Capture the cell that displays the provided text and extract its [x, y] central coordinate. 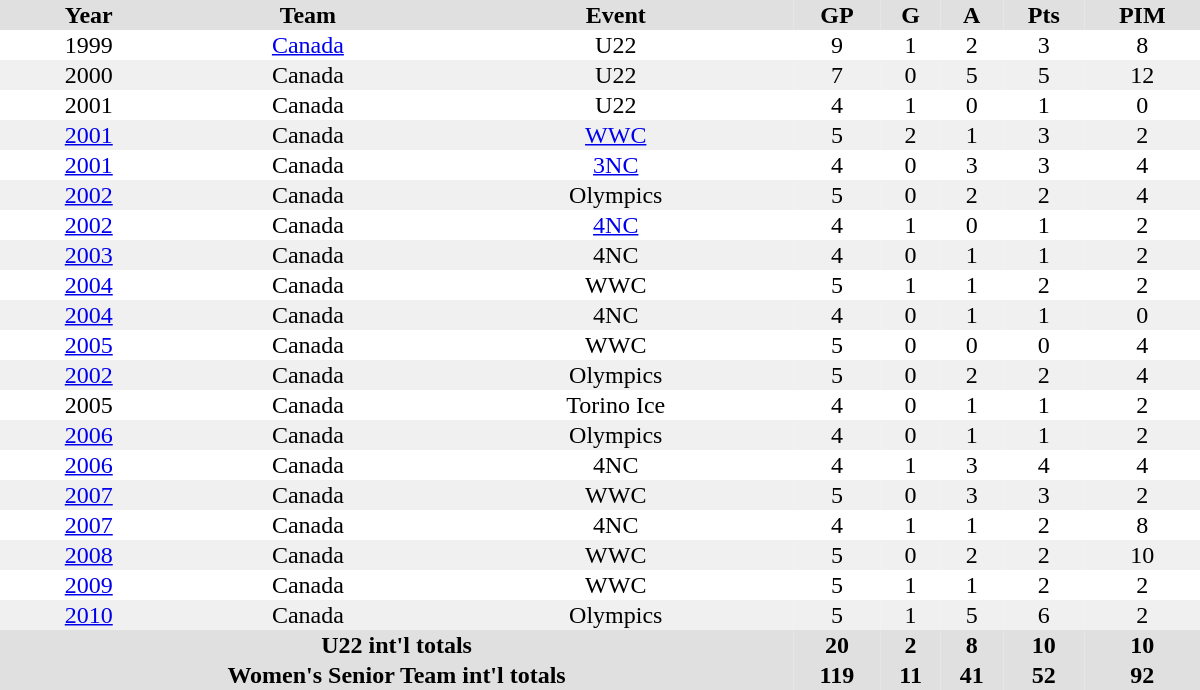
2010 [88, 615]
Women's Senior Team int'l totals [396, 675]
U22 int'l totals [396, 645]
3NC [616, 165]
119 [837, 675]
41 [972, 675]
Team [308, 15]
PIM [1142, 15]
12 [1142, 75]
Event [616, 15]
11 [911, 675]
2009 [88, 585]
Torino Ice [616, 405]
52 [1044, 675]
20 [837, 645]
6 [1044, 615]
G [911, 15]
7 [837, 75]
92 [1142, 675]
2008 [88, 555]
Year [88, 15]
Pts [1044, 15]
9 [837, 45]
2000 [88, 75]
GP [837, 15]
1999 [88, 45]
A [972, 15]
2003 [88, 255]
